From the cell containing the given text, extract its center point as [X, Y] coordinate. 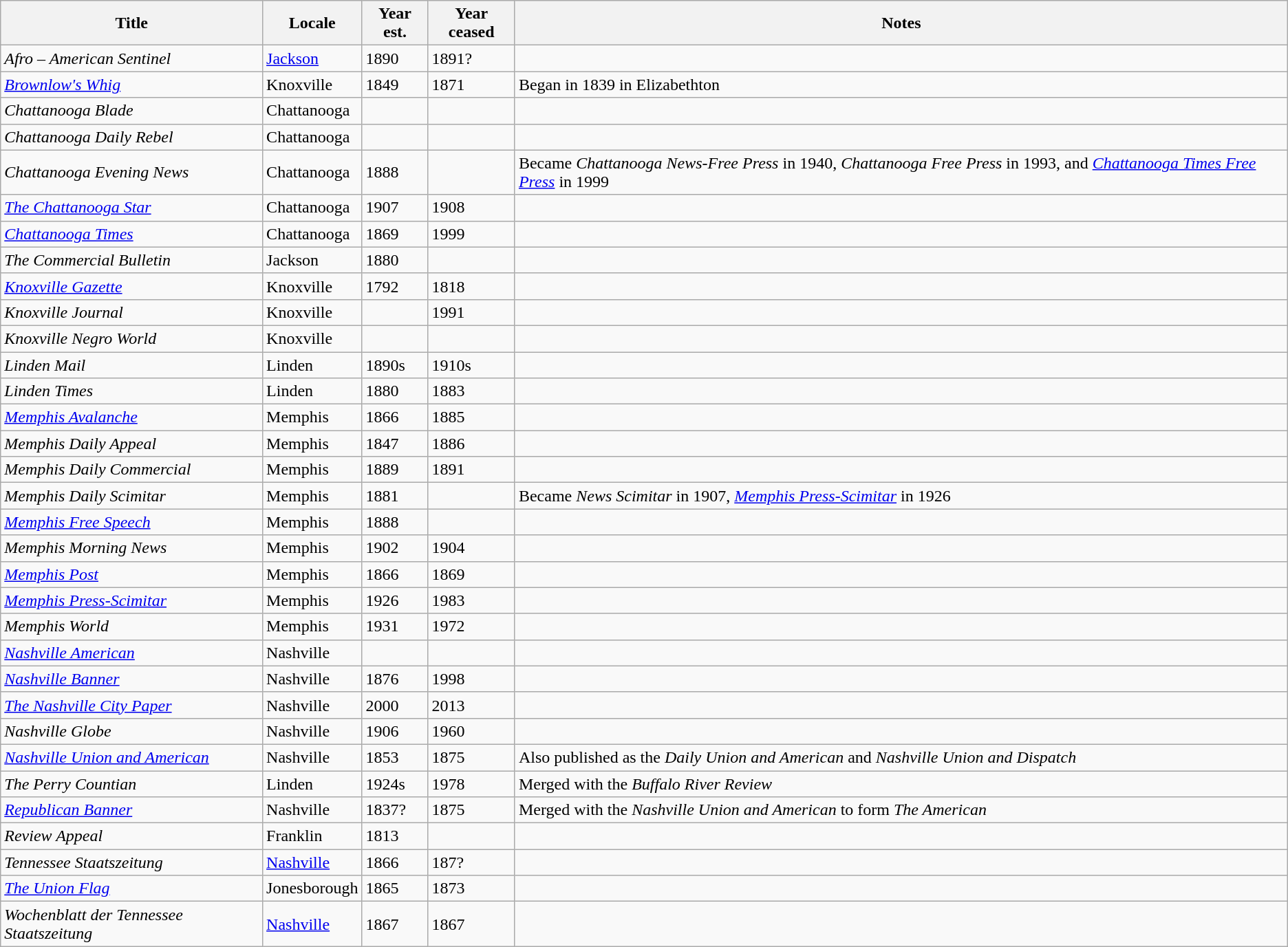
Year est. [395, 23]
The Chattanooga Star [132, 208]
1891 [471, 470]
1907 [395, 208]
1906 [395, 731]
The Commercial Bulletin [132, 260]
1991 [471, 312]
Merged with the Nashville Union and American to form The American [901, 810]
Merged with the Buffalo River Review [901, 783]
2013 [471, 705]
187? [471, 862]
1881 [395, 496]
1890 [395, 58]
1999 [471, 234]
Also published as the Daily Union and American and Nashville Union and Dispatch [901, 757]
Brownlow's Whig [132, 85]
Memphis World [132, 627]
1886 [471, 444]
Afro – American Sentinel [132, 58]
Republican Banner [132, 810]
1853 [395, 757]
Jonesborough [312, 889]
Linden Times [132, 391]
1926 [395, 600]
1818 [471, 286]
Chattanooga Evening News [132, 172]
Franklin [312, 836]
1837? [395, 810]
Nashville Banner [132, 679]
The Perry Countian [132, 783]
Became Chattanooga News-Free Press in 1940, Chattanooga Free Press in 1993, and Chattanooga Times Free Press in 1999 [901, 172]
Tennessee Staatszeitung [132, 862]
1876 [395, 679]
1873 [471, 889]
1983 [471, 600]
1889 [395, 470]
Knoxville Journal [132, 312]
The Nashville City Paper [132, 705]
1998 [471, 679]
1904 [471, 548]
Nashville Globe [132, 731]
1924s [395, 783]
1871 [471, 85]
Linden Mail [132, 365]
1813 [395, 836]
Began in 1839 in Elizabethton [901, 85]
Title [132, 23]
Memphis Free Speech [132, 522]
1847 [395, 444]
Became News Scimitar in 1907, Memphis Press-Scimitar in 1926 [901, 496]
1883 [471, 391]
Memphis Morning News [132, 548]
Nashville Union and American [132, 757]
Locale [312, 23]
Memphis Avalanche [132, 417]
Wochenblatt der Tennessee Staatszeitung [132, 924]
The Union Flag [132, 889]
Memphis Post [132, 574]
1891? [471, 58]
1849 [395, 85]
1902 [395, 548]
1910s [471, 365]
Knoxville Negro World [132, 338]
1960 [471, 731]
Nashville American [132, 653]
Notes [901, 23]
1972 [471, 627]
1792 [395, 286]
Memphis Daily Commercial [132, 470]
Memphis Daily Scimitar [132, 496]
Chattanooga Blade [132, 111]
Chattanooga Daily Rebel [132, 137]
1931 [395, 627]
2000 [395, 705]
1890s [395, 365]
Knoxville Gazette [132, 286]
1885 [471, 417]
1978 [471, 783]
Year ceased [471, 23]
Memphis Daily Appeal [132, 444]
1908 [471, 208]
1865 [395, 889]
Memphis Press-Scimitar [132, 600]
Chattanooga Times [132, 234]
Review Appeal [132, 836]
